Return the [X, Y] coordinate for the center point of the cell that contains the specified text.  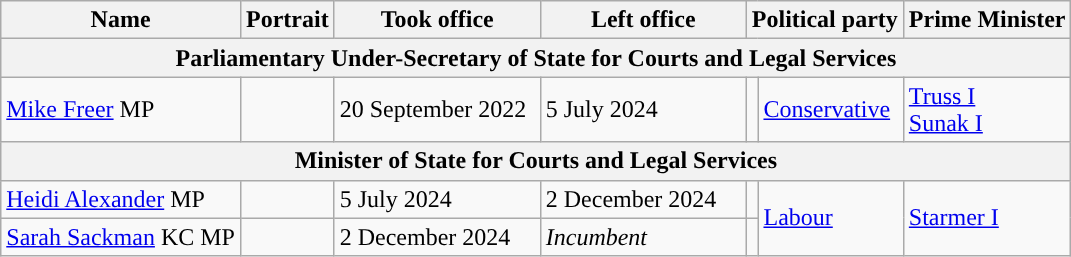
Left office [643, 20]
20 September 2022 [437, 110]
Portrait [287, 20]
Starmer I [987, 218]
Mike Freer MP [121, 110]
Took office [437, 20]
Parliamentary Under-Secretary of State for Courts and Legal Services [536, 58]
Sarah Sackman KC MP [121, 237]
Labour [830, 218]
Prime Minister [987, 20]
Political party [824, 20]
Truss ISunak I [987, 110]
Incumbent [643, 237]
Heidi Alexander MP [121, 199]
Minister of State for Courts and Legal Services [536, 161]
Conservative [830, 110]
Name [121, 20]
